Determine the (x, y) coordinate at the center of the cell enclosing the given text.  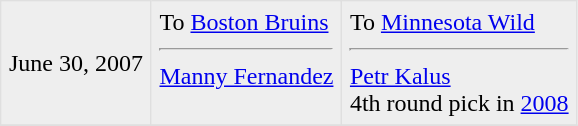
June 30, 2007 (76, 63)
To Boston Bruins Manny Fernandez (246, 63)
To Minnesota Wild Petr Kalus 4th round pick in 2008 (460, 63)
